Determine the (X, Y) coordinate at the center of the cell enclosing the given text.  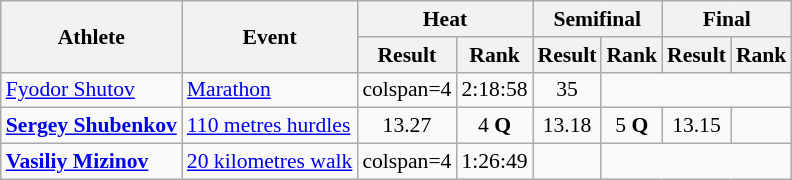
Marathon (270, 90)
Vasiliy Mizinov (92, 162)
20 kilometres walk (270, 162)
Athlete (92, 36)
1:26:49 (494, 162)
35 (568, 90)
5 Q (632, 126)
Fyodor Shutov (92, 90)
Event (270, 36)
Heat (444, 19)
110 metres hurdles (270, 126)
Final (726, 19)
13.18 (568, 126)
4 Q (494, 126)
Semifinal (598, 19)
2:18:58 (494, 90)
13.15 (696, 126)
13.27 (406, 126)
Sergey Shubenkov (92, 126)
